Provide the [X, Y] coordinate of the cell's center where the given text is located.  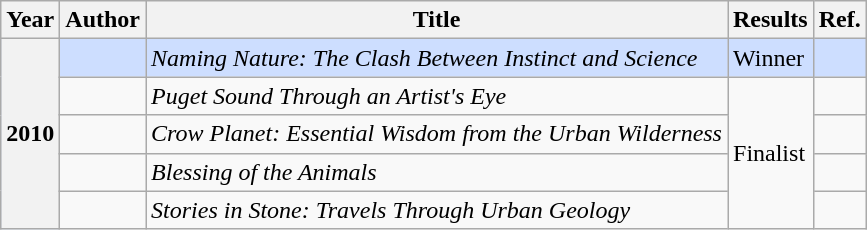
Crow Planet: Essential Wisdom from the Urban Wilderness [437, 134]
Stories in Stone: Travels Through Urban Geology [437, 210]
Title [437, 20]
Ref. [840, 20]
Blessing of the Animals [437, 172]
Year [30, 20]
Winner [771, 58]
Puget Sound Through an Artist's Eye [437, 96]
Naming Nature: The Clash Between Instinct and Science [437, 58]
Results [771, 20]
Finalist [771, 153]
2010 [30, 134]
Author [103, 20]
